Determine the (x, y) coordinate at the center of the cell enclosing the given text.  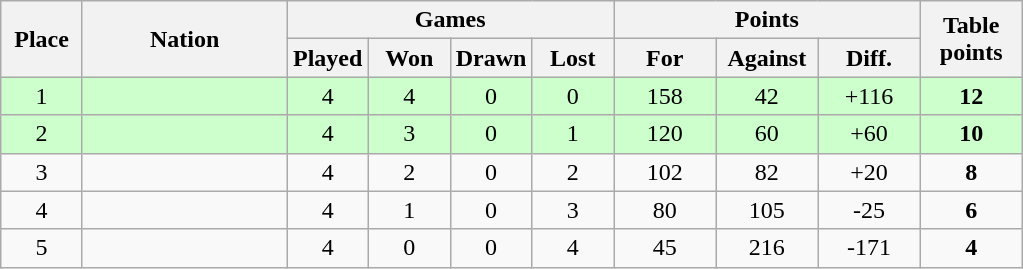
For (665, 58)
-171 (869, 248)
+116 (869, 96)
158 (665, 96)
42 (767, 96)
8 (971, 172)
Games (450, 20)
Won (409, 58)
6 (971, 210)
+20 (869, 172)
102 (665, 172)
120 (665, 134)
Played (328, 58)
60 (767, 134)
Place (42, 39)
82 (767, 172)
Drawn (491, 58)
80 (665, 210)
Points (767, 20)
10 (971, 134)
216 (767, 248)
Lost (573, 58)
Diff. (869, 58)
Against (767, 58)
45 (665, 248)
5 (42, 248)
Tablepoints (971, 39)
-25 (869, 210)
12 (971, 96)
Nation (184, 39)
+60 (869, 134)
105 (767, 210)
